Pinpoint the cell where the given text exists, returning its (X, Y) midpoint coordinate. 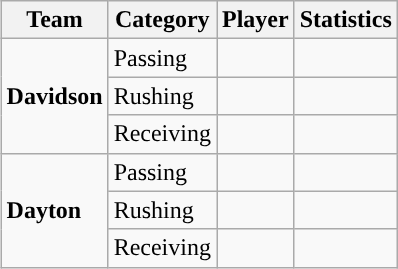
Dayton (54, 210)
Davidson (54, 96)
Category (162, 20)
Player (255, 20)
Statistics (346, 20)
Team (54, 20)
